Determine the [X, Y] coordinate at the center of the cell enclosing the given text.  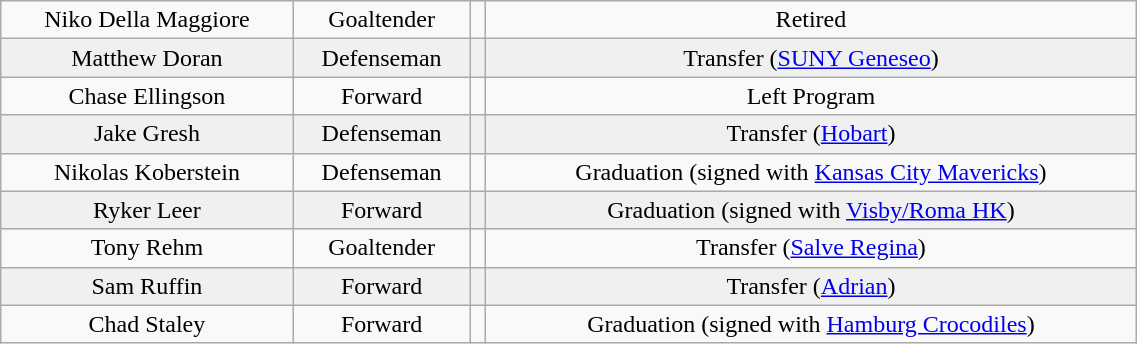
Transfer (Salve Regina) [811, 248]
Jake Gresh [147, 134]
Left Program [811, 96]
Graduation (signed with Visby/Roma HK) [811, 210]
Transfer (SUNY Geneseo) [811, 58]
Transfer (Hobart) [811, 134]
Chad Staley [147, 324]
Graduation (signed with Hamburg Crocodiles) [811, 324]
Sam Ruffin [147, 286]
Retired [811, 20]
Matthew Doran [147, 58]
Transfer (Adrian) [811, 286]
Graduation (signed with Kansas City Mavericks) [811, 172]
Nikolas Koberstein [147, 172]
Chase Ellingson [147, 96]
Ryker Leer [147, 210]
Niko Della Maggiore [147, 20]
Tony Rehm [147, 248]
